Return [X, Y] of the center of cell containing provided text 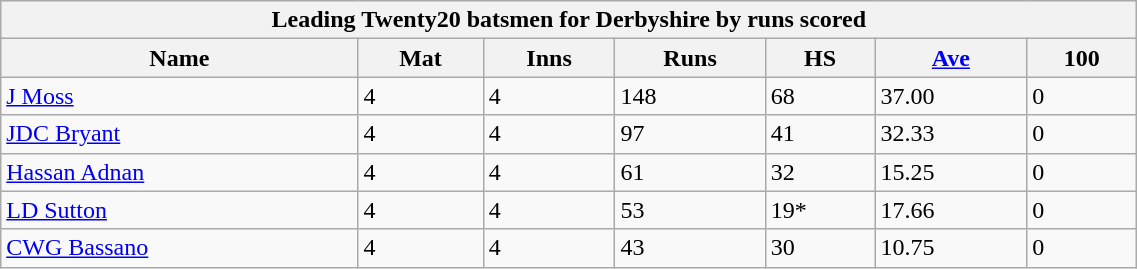
10.75 [951, 248]
J Moss [180, 96]
30 [820, 248]
43 [690, 248]
17.66 [951, 210]
HS [820, 58]
Mat [420, 58]
68 [820, 96]
LD Sutton [180, 210]
Leading Twenty20 batsmen for Derbyshire by runs scored [569, 20]
CWG Bassano [180, 248]
37.00 [951, 96]
15.25 [951, 172]
JDC Bryant [180, 134]
41 [820, 134]
53 [690, 210]
97 [690, 134]
32.33 [951, 134]
Ave [951, 58]
19* [820, 210]
Runs [690, 58]
148 [690, 96]
Name [180, 58]
100 [1082, 58]
61 [690, 172]
Hassan Adnan [180, 172]
32 [820, 172]
Inns [549, 58]
